Extract the [X, Y] coordinate from the center of the cell holding the provided text.  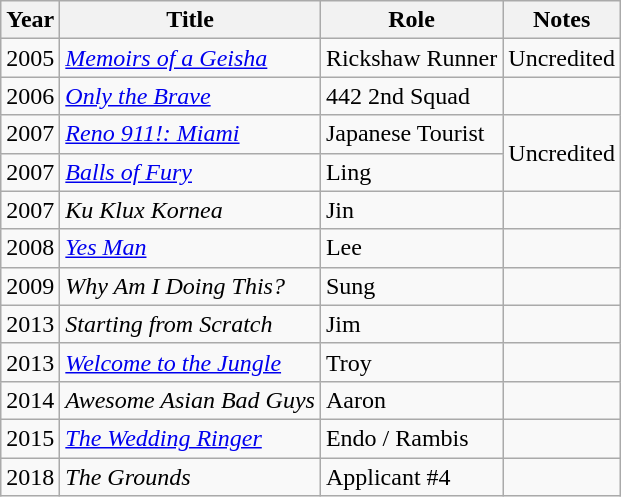
The Wedding Ringer [190, 438]
Welcome to the Jungle [190, 362]
Aaron [411, 400]
Reno 911!: Miami [190, 134]
2009 [30, 286]
Only the Brave [190, 96]
Applicant #4 [411, 477]
Memoirs of a Geisha [190, 58]
Lee [411, 248]
Balls of Fury [190, 172]
Notes [562, 20]
Year [30, 20]
The Grounds [190, 477]
2014 [30, 400]
Troy [411, 362]
Jim [411, 324]
Starting from Scratch [190, 324]
Japanese Tourist [411, 134]
Rickshaw Runner [411, 58]
Jin [411, 210]
Ku Klux Kornea [190, 210]
2015 [30, 438]
Sung [411, 286]
Yes Man [190, 248]
Role [411, 20]
Ling [411, 172]
442 2nd Squad [411, 96]
Title [190, 20]
2018 [30, 477]
Awesome Asian Bad Guys [190, 400]
2008 [30, 248]
Endo / Rambis [411, 438]
2006 [30, 96]
2005 [30, 58]
Why Am I Doing This? [190, 286]
